Capture the cell that displays the provided text and extract its [x, y] central coordinate. 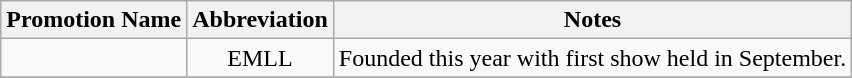
Notes [592, 20]
Promotion Name [94, 20]
Founded this year with first show held in September. [592, 58]
EMLL [260, 58]
Abbreviation [260, 20]
